Locate the cell with the specified text and output its (X, Y) center coordinate. 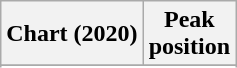
Chart (2020) (72, 34)
Peakposition (189, 34)
